Pinpoint the cell where the given text exists, returning its (x, y) midpoint coordinate. 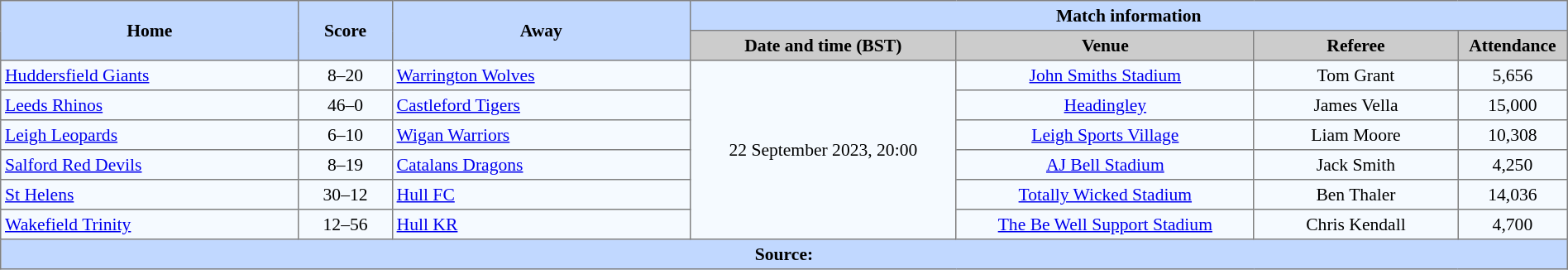
4,700 (1513, 224)
Castleford Tigers (541, 105)
15,000 (1513, 105)
14,036 (1513, 195)
Wigan Warriors (541, 135)
St Helens (150, 195)
Catalans Dragons (541, 165)
Leigh Leopards (150, 135)
AJ Bell Stadium (1105, 165)
Chris Kendall (1355, 224)
Headingley (1105, 105)
Liam Moore (1355, 135)
Home (150, 31)
8–20 (346, 75)
Match information (1128, 16)
Source: (784, 254)
Venue (1105, 46)
5,656 (1513, 75)
8–19 (346, 165)
Wakefield Trinity (150, 224)
Salford Red Devils (150, 165)
6–10 (346, 135)
Warrington Wolves (541, 75)
Referee (1355, 46)
James Vella (1355, 105)
Leigh Sports Village (1105, 135)
Totally Wicked Stadium (1105, 195)
Attendance (1513, 46)
Away (541, 31)
John Smiths Stadium (1105, 75)
46–0 (346, 105)
Score (346, 31)
Ben Thaler (1355, 195)
Leeds Rhinos (150, 105)
Hull KR (541, 224)
The Be Well Support Stadium (1105, 224)
12–56 (346, 224)
Hull FC (541, 195)
Huddersfield Giants (150, 75)
Jack Smith (1355, 165)
10,308 (1513, 135)
4,250 (1513, 165)
Tom Grant (1355, 75)
30–12 (346, 195)
Date and time (BST) (823, 46)
22 September 2023, 20:00 (823, 150)
